Provide the (x, y) coordinate of the cell's center where the given text is located.  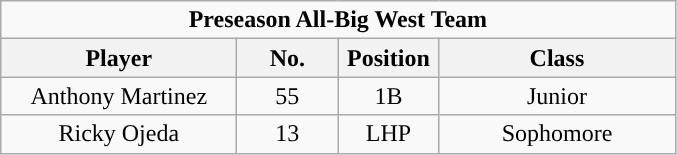
Anthony Martinez (119, 96)
Position (388, 58)
Sophomore (557, 134)
Ricky Ojeda (119, 134)
Class (557, 58)
No. (288, 58)
55 (288, 96)
1B (388, 96)
LHP (388, 134)
Player (119, 58)
Preseason All-Big West Team (338, 20)
Junior (557, 96)
13 (288, 134)
